Return the (X, Y) coordinate for the center point of the cell that contains the specified text.  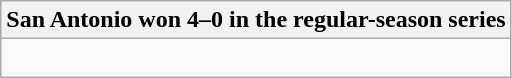
San Antonio won 4–0 in the regular-season series (256, 20)
